Locate the cell with the specified text and output its [x, y] center coordinate. 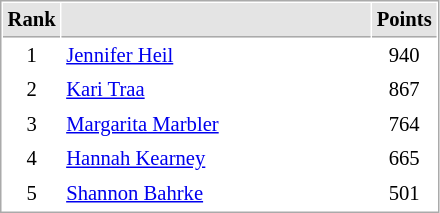
5 [32, 194]
501 [404, 194]
Kari Traa [216, 90]
Hannah Kearney [216, 158]
Margarita Marbler [216, 124]
1 [32, 56]
Jennifer Heil [216, 56]
Points [404, 20]
665 [404, 158]
940 [404, 56]
Rank [32, 20]
764 [404, 124]
867 [404, 90]
Shannon Bahrke [216, 194]
4 [32, 158]
2 [32, 90]
3 [32, 124]
